Identify which cell holds the provided text, then report its (x, y) central coordinate. 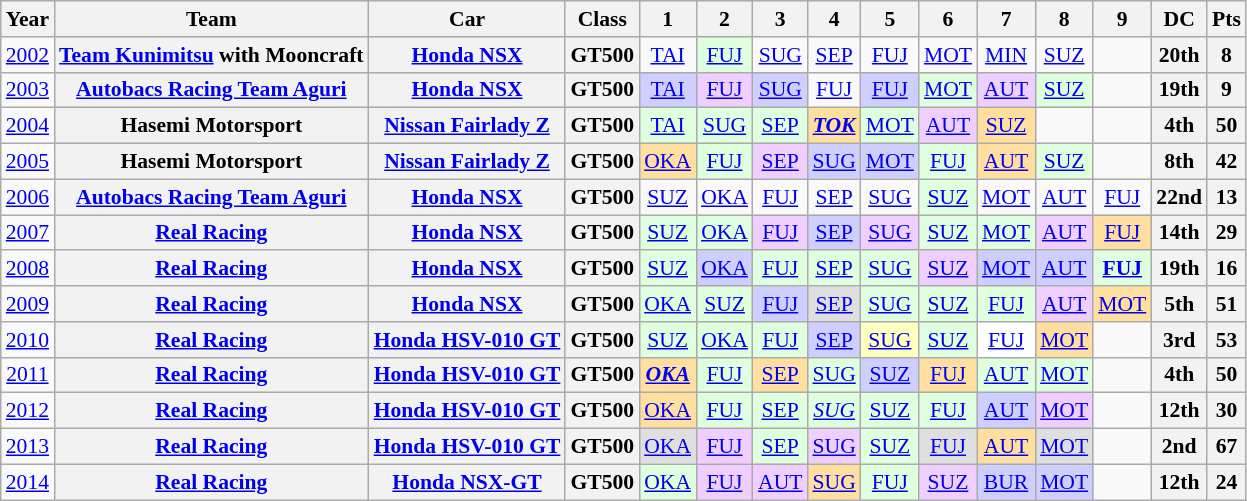
7 (1006, 19)
2 (724, 19)
2012 (28, 411)
2005 (28, 162)
2014 (28, 482)
14th (1179, 233)
2006 (28, 197)
Team Kunimitsu with Mooncraft (212, 55)
16 (1226, 269)
Team (212, 19)
2009 (28, 304)
2008 (28, 269)
24 (1226, 482)
Honda NSX-GT (468, 482)
2nd (1179, 447)
2011 (28, 375)
2013 (28, 447)
22nd (1179, 197)
53 (1226, 340)
2007 (28, 233)
2010 (28, 340)
TOK (834, 126)
BUR (1006, 482)
Class (602, 19)
42 (1226, 162)
MIN (1006, 55)
Year (28, 19)
2004 (28, 126)
4 (834, 19)
8th (1179, 162)
5th (1179, 304)
51 (1226, 304)
3rd (1179, 340)
Car (468, 19)
30 (1226, 411)
6 (948, 19)
2002 (28, 55)
67 (1226, 447)
1 (668, 19)
5 (890, 19)
3 (780, 19)
20th (1179, 55)
13 (1226, 197)
29 (1226, 233)
2003 (28, 90)
DC (1179, 19)
Pts (1226, 19)
